Return the [x, y] coordinate for the center point of the cell that contains the specified text.  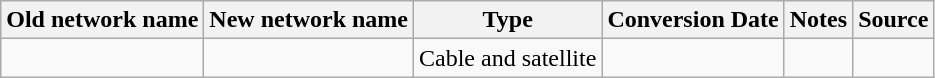
Cable and satellite [508, 58]
Source [894, 20]
Old network name [102, 20]
Conversion Date [693, 20]
New network name [309, 20]
Notes [818, 20]
Type [508, 20]
